Search for the cell housing the specified text and yield its [X, Y] center coordinate. 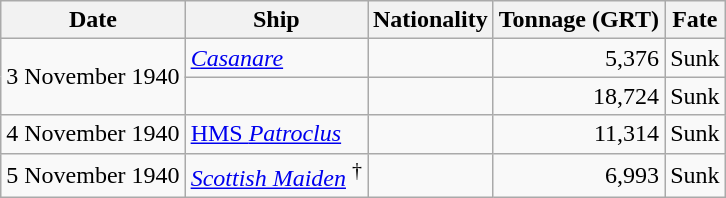
Ship [276, 20]
Scottish Maiden † [276, 176]
HMS Patroclus [276, 134]
11,314 [578, 134]
5,376 [578, 58]
18,724 [578, 96]
Date [93, 20]
6,993 [578, 176]
Nationality [431, 20]
Fate [695, 20]
Casanare [276, 58]
Tonnage (GRT) [578, 20]
5 November 1940 [93, 176]
3 November 1940 [93, 77]
4 November 1940 [93, 134]
